Detect which cell encompasses the target text, then output its [X, Y] center coordinate. 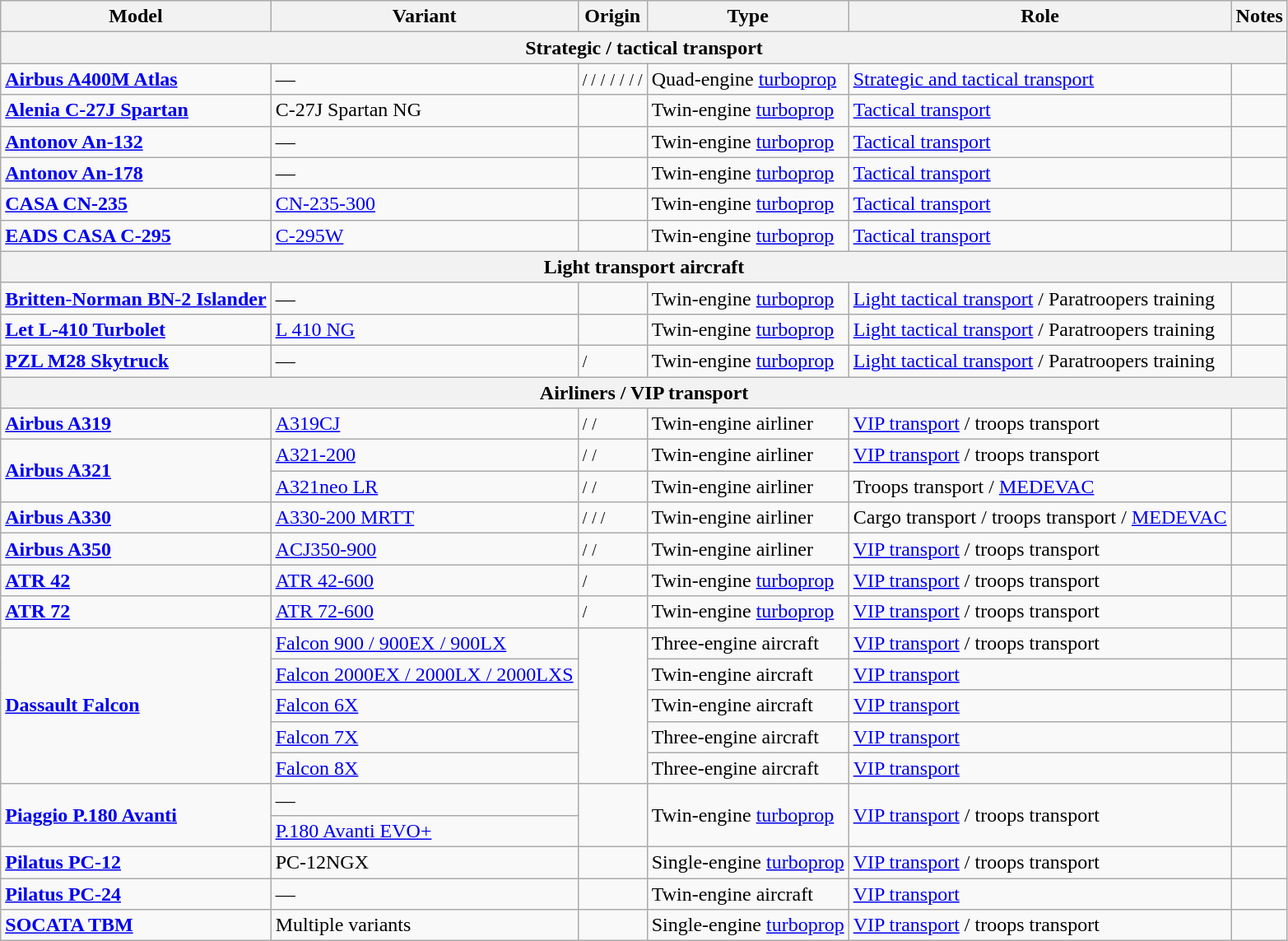
Falcon 7X [425, 737]
Pilatus PC-24 [136, 893]
ATR 42 [136, 580]
Antonov An-132 [136, 142]
Multiple variants [425, 925]
Let L-410 Turbolet [136, 329]
ATR 72-600 [425, 612]
/ / / [612, 518]
PZL M28 Skytruck [136, 361]
Cargo transport / troops transport / MEDEVAC [1040, 518]
Airbus A321 [136, 471]
Airbus A350 [136, 549]
Airbus A330 [136, 518]
L 410 NG [425, 329]
P.180 Avanti EVO+ [425, 831]
Dassault Falcon [136, 706]
/ / / / / / / [612, 79]
A330-200 MRTT [425, 518]
Model [136, 16]
C-27J Spartan NG [425, 110]
Falcon 8X [425, 768]
Notes [1259, 16]
Antonov An-178 [136, 173]
Role [1040, 16]
Quad-engine turboprop [747, 79]
Type [747, 16]
Pilatus PC-12 [136, 862]
ATR 72 [136, 612]
Variant [425, 16]
ATR 42-600 [425, 580]
CN-235-300 [425, 204]
Falcon 2000EX / 2000LX / 2000LXS [425, 674]
Alenia C-27J Spartan [136, 110]
EADS CASA C-295 [136, 235]
PC-12NGX [425, 862]
ACJ350-900 [425, 549]
Origin [612, 16]
SOCATA TBM [136, 925]
Piaggio P.180 Avanti [136, 815]
A319CJ [425, 424]
C-295W [425, 235]
Falcon 6X [425, 706]
Britten-Norman BN-2 Islander [136, 298]
Strategic and tactical transport [1040, 79]
Light transport aircraft [644, 267]
Troops transport / MEDEVAC [1040, 487]
Airbus A400M Atlas [136, 79]
Falcon 900 / 900EX / 900LX [425, 643]
A321-200 [425, 455]
CASA CN-235 [136, 204]
Airliners / VIP transport [644, 393]
A321neo LR [425, 487]
Strategic / tactical transport [644, 48]
Airbus A319 [136, 424]
